Extract the (x, y) coordinate from the center of the cell holding the provided text.  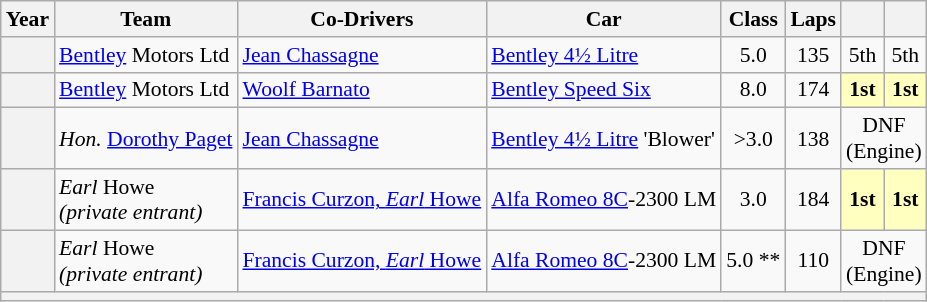
138 (813, 138)
Hon. Dorothy Paget (146, 138)
Car (604, 19)
Year (28, 19)
Co-Drivers (362, 19)
184 (813, 200)
Class (753, 19)
Bentley 4½ Litre (604, 55)
Bentley 4½ Litre 'Blower' (604, 138)
Bentley Speed Six (604, 90)
Laps (813, 19)
3.0 (753, 200)
5.0 ** (753, 260)
135 (813, 55)
Woolf Barnato (362, 90)
5.0 (753, 55)
110 (813, 260)
8.0 (753, 90)
>3.0 (753, 138)
Team (146, 19)
174 (813, 90)
